Detect which cell encompasses the target text, then output its (x, y) center coordinate. 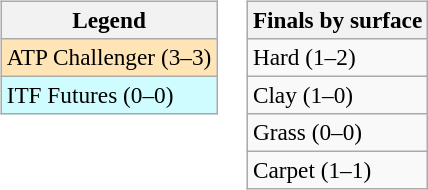
Clay (1–0) (337, 95)
Grass (0–0) (337, 133)
ATP Challenger (3–3) (108, 57)
Hard (1–2) (337, 57)
Carpet (1–1) (337, 171)
Finals by surface (337, 20)
Legend (108, 20)
ITF Futures (0–0) (108, 95)
